Find where the given text appears and provide that cell's center as [X, Y] coordinate. 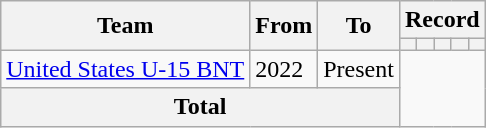
To [359, 26]
2022 [284, 69]
Present [359, 69]
Record [442, 20]
From [284, 26]
United States U-15 BNT [126, 69]
Team [126, 26]
Total [200, 107]
